Determine the (X, Y) coordinate at the center of the cell enclosing the given text.  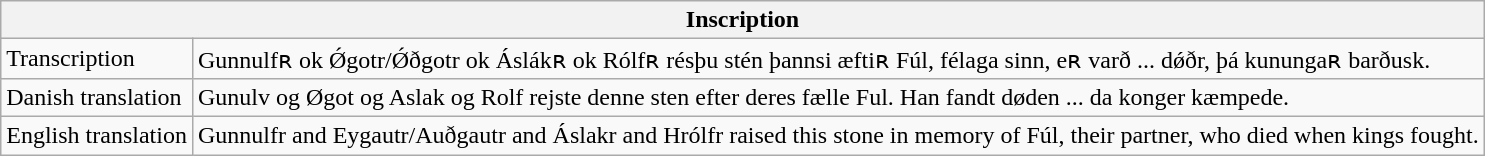
Danish translation (97, 97)
English translation (97, 135)
Gunnulfr and Eygautr/Auðgautr and Áslakr and Hrólfr raised this stone in memory of Fúl, their partner, who died when kings fought. (838, 135)
Transcription (97, 59)
Gunnulfʀ ok Ǿgotr/Ǿðgotr ok Áslákʀ ok Rólfʀ résþu stén þannsi æftiʀ Fúl, félaga sinn, eʀ varð ... dǿðr, þá kunungaʀ barðusk. (838, 59)
Gunulv og Øgot og Aslak og Rolf rejste denne sten efter deres fælle Ful. Han fandt døden ... da konger kæmpede. (838, 97)
Inscription (743, 20)
